From the cell containing the given text, extract its center point as (X, Y) coordinate. 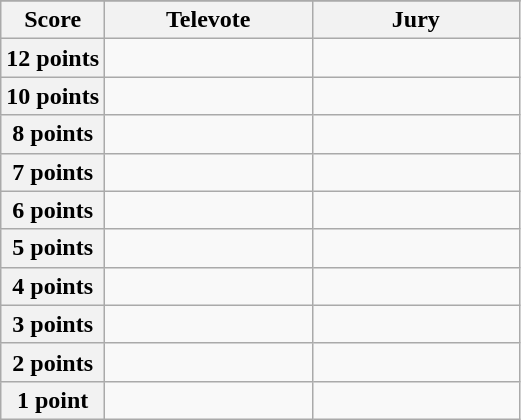
Score (53, 20)
6 points (53, 210)
1 point (53, 400)
Jury (416, 20)
Televote (209, 20)
5 points (53, 248)
2 points (53, 362)
8 points (53, 134)
4 points (53, 286)
3 points (53, 324)
7 points (53, 172)
12 points (53, 58)
10 points (53, 96)
